Extract the (X, Y) coordinate from the center of the cell holding the provided text.  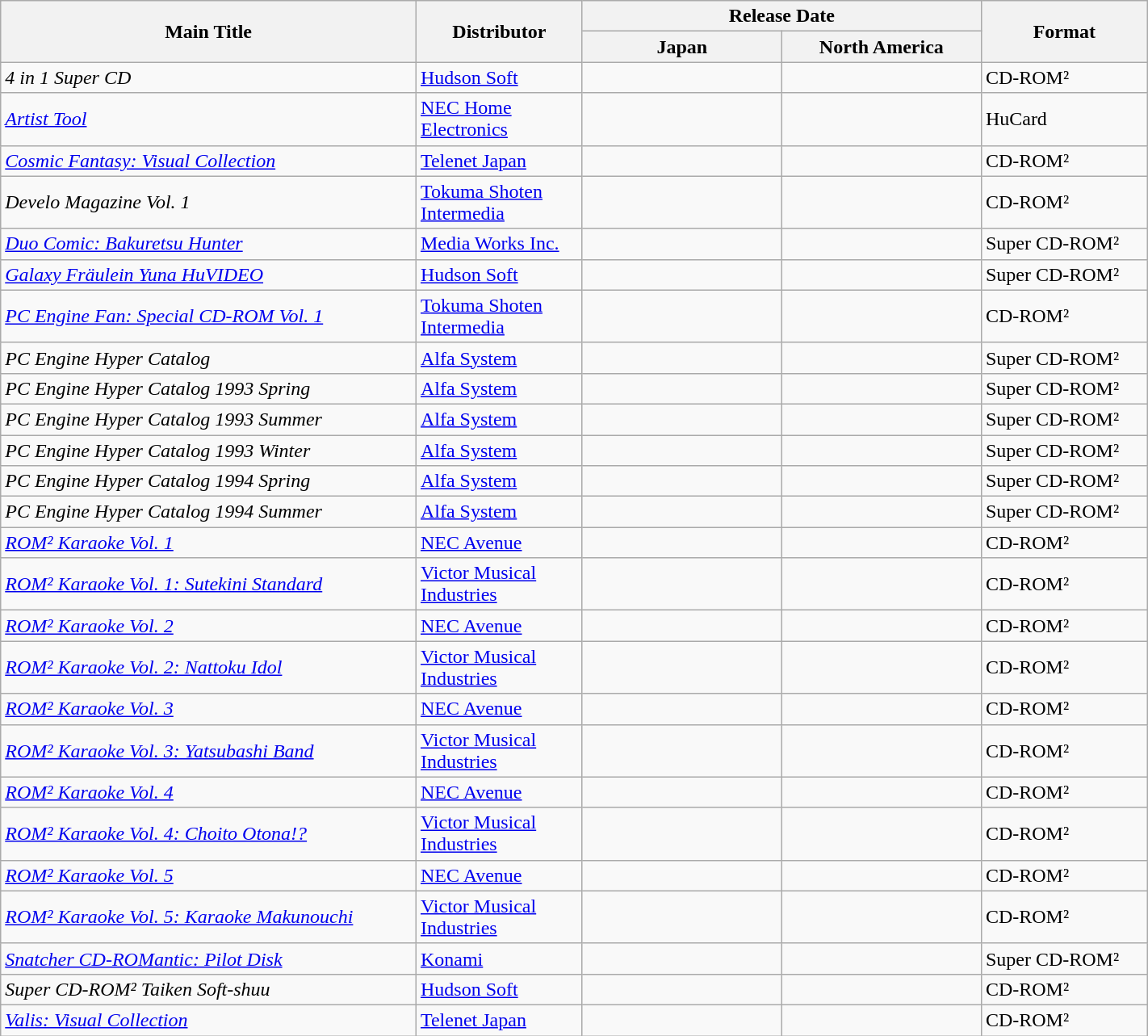
ROM² Karaoke Vol. 3 (208, 709)
NEC Home Electronics (499, 120)
PC Engine Hyper Catalog 1994 Spring (208, 481)
4 in 1 Super CD (208, 78)
Distributor (499, 31)
Duo Comic: Bakuretsu Hunter (208, 244)
PC Engine Hyper Catalog 1993 Summer (208, 419)
Konami (499, 958)
Galaxy Fräulein Yuna HuVIDEO (208, 275)
ROM² Karaoke Vol. 2: Nattoku Idol (208, 667)
ROM² Karaoke Vol. 3: Yatsubashi Band (208, 751)
Cosmic Fantasy: Visual Collection (208, 161)
Media Works Inc. (499, 244)
PC Engine Fan: Special CD-ROM Vol. 1 (208, 317)
ROM² Karaoke Vol. 1: Sutekini Standard (208, 585)
Japan (681, 47)
PC Engine Hyper Catalog 1994 Summer (208, 512)
Super CD-ROM² Taiken Soft-shuu (208, 989)
ROM² Karaoke Vol. 1 (208, 543)
Snatcher CD-ROMantic: Pilot Disk (208, 958)
ROM² Karaoke Vol. 5 (208, 875)
PC Engine Hyper Catalog 1993 Spring (208, 388)
PC Engine Hyper Catalog 1993 Winter (208, 450)
Release Date (781, 16)
ROM² Karaoke Vol. 4 (208, 792)
Valis: Visual Collection (208, 1020)
HuCard (1064, 120)
PC Engine Hyper Catalog (208, 358)
North America (882, 47)
Artist Tool (208, 120)
Main Title (208, 31)
ROM² Karaoke Vol. 4: Choito Otona!? (208, 833)
ROM² Karaoke Vol. 2 (208, 626)
Develo Magazine Vol. 1 (208, 202)
Format (1064, 31)
ROM² Karaoke Vol. 5: Karaoke Makunouchi (208, 917)
